Search for the cell housing the specified text and yield its (X, Y) center coordinate. 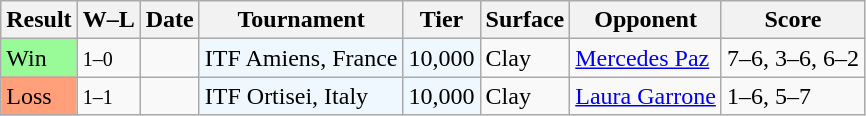
1–6, 5–7 (792, 96)
Tournament (301, 20)
Win (39, 58)
ITF Ortisei, Italy (301, 96)
Loss (39, 96)
Opponent (646, 20)
Date (170, 20)
ITF Amiens, France (301, 58)
1–0 (108, 58)
Score (792, 20)
Mercedes Paz (646, 58)
Surface (525, 20)
Laura Garrone (646, 96)
7–6, 3–6, 6–2 (792, 58)
1–1 (108, 96)
Result (39, 20)
Tier (442, 20)
W–L (108, 20)
